Identify which cell holds the provided text, then report its [x, y] central coordinate. 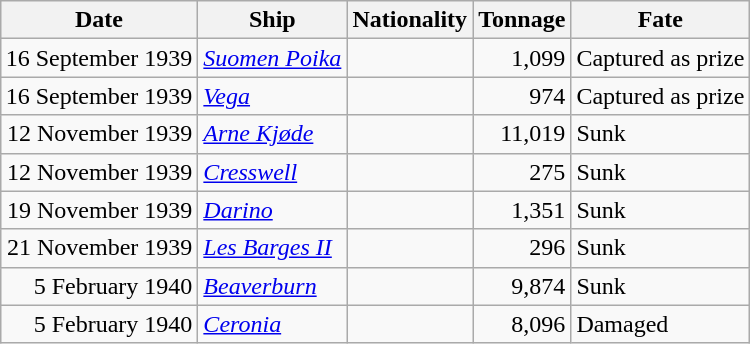
1,351 [522, 210]
21 November 1939 [99, 248]
Cresswell [272, 172]
11,019 [522, 134]
Fate [660, 20]
Vega [272, 96]
296 [522, 248]
Beaverburn [272, 286]
Les Barges II [272, 248]
1,099 [522, 58]
Darino [272, 210]
Ceronia [272, 324]
Suomen Poika [272, 58]
Damaged [660, 324]
974 [522, 96]
Nationality [410, 20]
8,096 [522, 324]
Ship [272, 20]
Tonnage [522, 20]
19 November 1939 [99, 210]
Arne Kjøde [272, 134]
275 [522, 172]
9,874 [522, 286]
Date [99, 20]
